Return the (x, y) coordinate for the center point of the cell that contains the specified text.  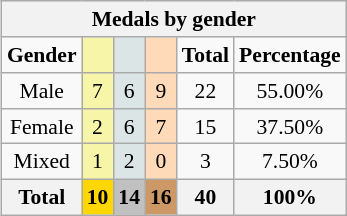
22 (206, 91)
Percentage (290, 55)
0 (161, 162)
14 (129, 197)
9 (161, 91)
Medals by gender (174, 19)
Gender (42, 55)
Mixed (42, 162)
37.50% (290, 126)
3 (206, 162)
40 (206, 197)
16 (161, 197)
100% (290, 197)
10 (98, 197)
Female (42, 126)
7.50% (290, 162)
55.00% (290, 91)
15 (206, 126)
1 (98, 162)
Male (42, 91)
